For the text-containing cell, return its midpoint in (X, Y) coordinate format. 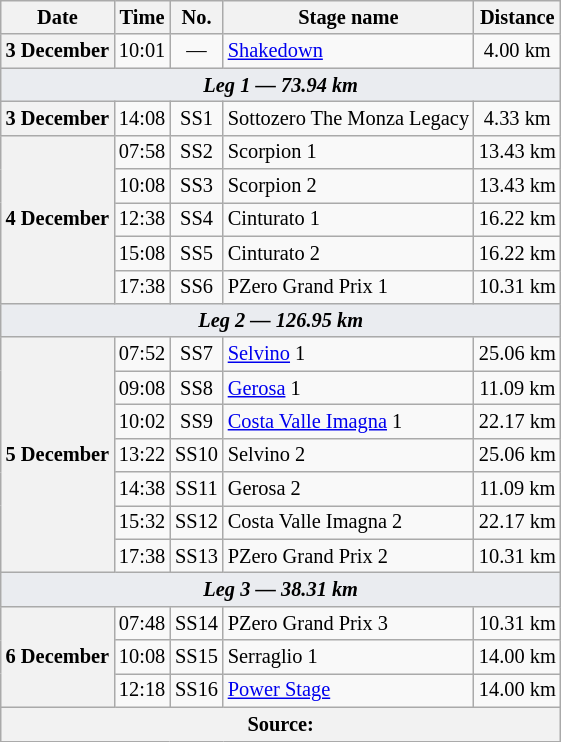
Shakedown (348, 51)
Leg 1 — 73.94 km (281, 85)
SS12 (196, 522)
SS5 (196, 253)
Cinturato 1 (348, 219)
4.00 km (518, 51)
Scorpion 1 (348, 152)
SS2 (196, 152)
SS3 (196, 186)
4 December (58, 219)
4.33 km (518, 118)
SS13 (196, 556)
07:52 (142, 354)
Power Stage (348, 690)
15:32 (142, 522)
07:48 (142, 623)
SS10 (196, 455)
SS14 (196, 623)
Cinturato 2 (348, 253)
5 December (58, 455)
14:08 (142, 118)
SS11 (196, 489)
12:18 (142, 690)
Distance (518, 17)
Sottozero The Monza Legacy (348, 118)
SS8 (196, 388)
Date (58, 17)
No. (196, 17)
09:08 (142, 388)
Selvino 2 (348, 455)
Scorpion 2 (348, 186)
Leg 3 — 38.31 km (281, 589)
— (196, 51)
6 December (58, 656)
SS16 (196, 690)
SS6 (196, 287)
Gerosa 2 (348, 489)
Source: (281, 724)
SS15 (196, 657)
10:01 (142, 51)
Costa Valle Imagna 1 (348, 421)
13:22 (142, 455)
10:02 (142, 421)
PZero Grand Prix 2 (348, 556)
SS9 (196, 421)
SS1 (196, 118)
Stage name (348, 17)
PZero Grand Prix 3 (348, 623)
Leg 2 — 126.95 km (281, 320)
Gerosa 1 (348, 388)
SS4 (196, 219)
PZero Grand Prix 1 (348, 287)
07:58 (142, 152)
Serraglio 1 (348, 657)
Costa Valle Imagna 2 (348, 522)
14:38 (142, 489)
12:38 (142, 219)
Time (142, 17)
15:08 (142, 253)
SS7 (196, 354)
Selvino 1 (348, 354)
